Identify which cell holds the provided text, then report its [x, y] central coordinate. 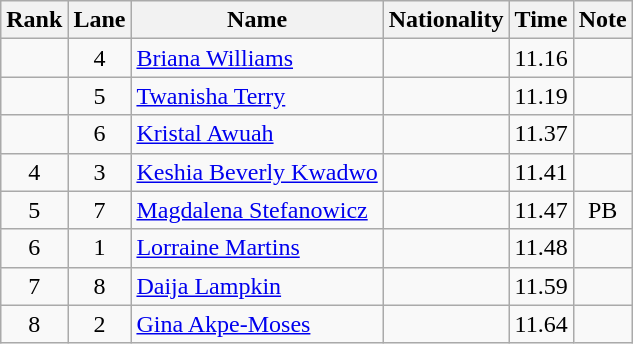
Gina Akpe-Moses [257, 324]
11.19 [541, 96]
Note [602, 20]
Lane [100, 20]
Kristal Awuah [257, 134]
Keshia Beverly Kwadwo [257, 172]
3 [100, 172]
Lorraine Martins [257, 248]
11.59 [541, 286]
11.64 [541, 324]
11.47 [541, 210]
11.41 [541, 172]
Name [257, 20]
11.16 [541, 58]
Time [541, 20]
Magdalena Stefanowicz [257, 210]
11.37 [541, 134]
PB [602, 210]
Briana Williams [257, 58]
Twanisha Terry [257, 96]
2 [100, 324]
Rank [34, 20]
Daija Lampkin [257, 286]
1 [100, 248]
11.48 [541, 248]
Nationality [446, 20]
